Provide the [x, y] coordinate of the cell's center where the given text is located.  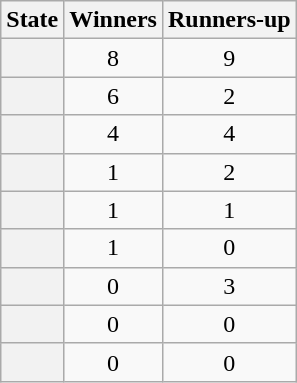
8 [114, 58]
9 [229, 58]
Winners [114, 20]
3 [229, 286]
6 [114, 96]
Runners-up [229, 20]
State [32, 20]
